Capture the cell that displays the provided text and extract its (X, Y) central coordinate. 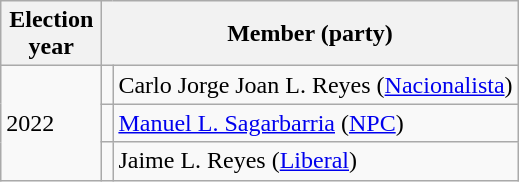
Electionyear (52, 34)
Jaime L. Reyes (Liberal) (316, 161)
Manuel L. Sagarbarria (NPC) (316, 123)
Carlo Jorge Joan L. Reyes (Nacionalista) (316, 85)
Member (party) (310, 34)
2022 (52, 123)
